Scan for the cell matching the given text and deliver its (x, y) coordinate at center. 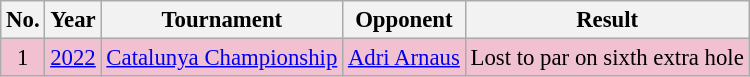
Lost to par on sixth extra hole (607, 58)
Year (73, 20)
1 (23, 58)
2022 (73, 58)
Opponent (404, 20)
Catalunya Championship (222, 58)
No. (23, 20)
Tournament (222, 20)
Result (607, 20)
Adri Arnaus (404, 58)
